Detect which cell encompasses the target text, then output its (X, Y) center coordinate. 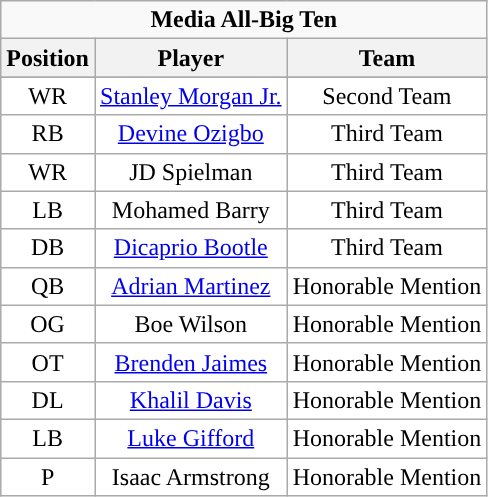
OT (48, 362)
Team (387, 58)
Second Team (387, 96)
Mohamed Barry (190, 210)
Media All-Big Ten (244, 20)
Player (190, 58)
Devine Ozigbo (190, 134)
P (48, 477)
QB (48, 286)
Position (48, 58)
Stanley Morgan Jr. (190, 96)
JD Spielman (190, 172)
Luke Gifford (190, 438)
Adrian Martinez (190, 286)
OG (48, 324)
Khalil Davis (190, 400)
Isaac Armstrong (190, 477)
Brenden Jaimes (190, 362)
Dicaprio Bootle (190, 248)
Boe Wilson (190, 324)
DB (48, 248)
RB (48, 134)
DL (48, 400)
